Output the (X, Y) coordinate of the center of the cell containing the given text.  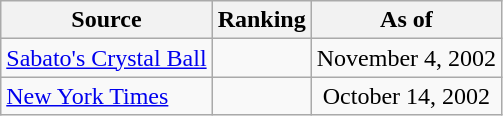
Ranking (262, 20)
October 14, 2002 (406, 96)
Source (106, 20)
New York Times (106, 96)
Sabato's Crystal Ball (106, 58)
November 4, 2002 (406, 58)
As of (406, 20)
